Detect which cell encompasses the target text, then output its [X, Y] center coordinate. 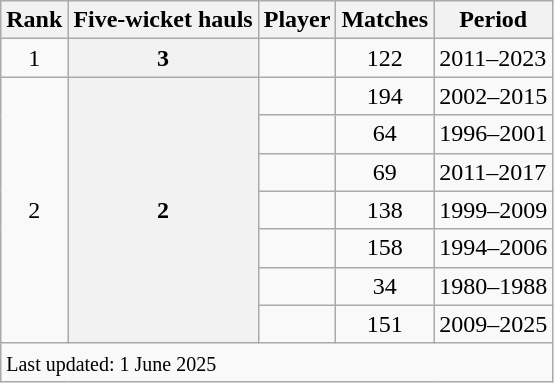
1999–2009 [494, 210]
64 [385, 134]
2011–2023 [494, 58]
158 [385, 248]
151 [385, 324]
69 [385, 172]
Period [494, 20]
Rank [34, 20]
Player [297, 20]
Five-wicket hauls [163, 20]
1994–2006 [494, 248]
Matches [385, 20]
194 [385, 96]
3 [163, 58]
1980–1988 [494, 286]
138 [385, 210]
122 [385, 58]
2009–2025 [494, 324]
34 [385, 286]
1 [34, 58]
2002–2015 [494, 96]
Last updated: 1 June 2025 [277, 362]
1996–2001 [494, 134]
2011–2017 [494, 172]
